For the text-containing cell, return its midpoint in [X, Y] coordinate format. 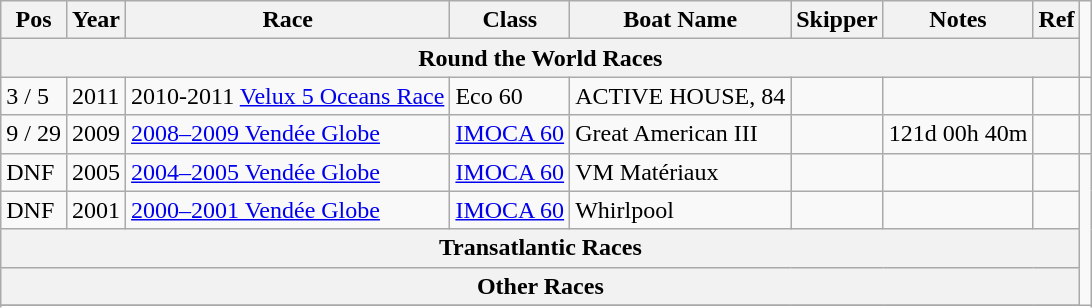
Race [288, 20]
9 / 29 [34, 134]
2004–2005 Vendée Globe [288, 172]
Skipper [837, 20]
3 / 5 [34, 96]
Boat Name [680, 20]
Eco 60 [510, 96]
Round the World Races [540, 58]
Year [96, 20]
Ref [1056, 20]
Pos [34, 20]
2011 [96, 96]
2010-2011 Velux 5 Oceans Race [288, 96]
2009 [96, 134]
121d 00h 40m [958, 134]
Class [510, 20]
2005 [96, 172]
Other Races [540, 286]
Great American III [680, 134]
Notes [958, 20]
VM Matériaux [680, 172]
2001 [96, 210]
Whirlpool [680, 210]
ACTIVE HOUSE, 84 [680, 96]
2008–2009 Vendée Globe [288, 134]
2000–2001 Vendée Globe [288, 210]
Transatlantic Races [540, 248]
